Scan for the cell matching the given text and deliver its (x, y) coordinate at center. 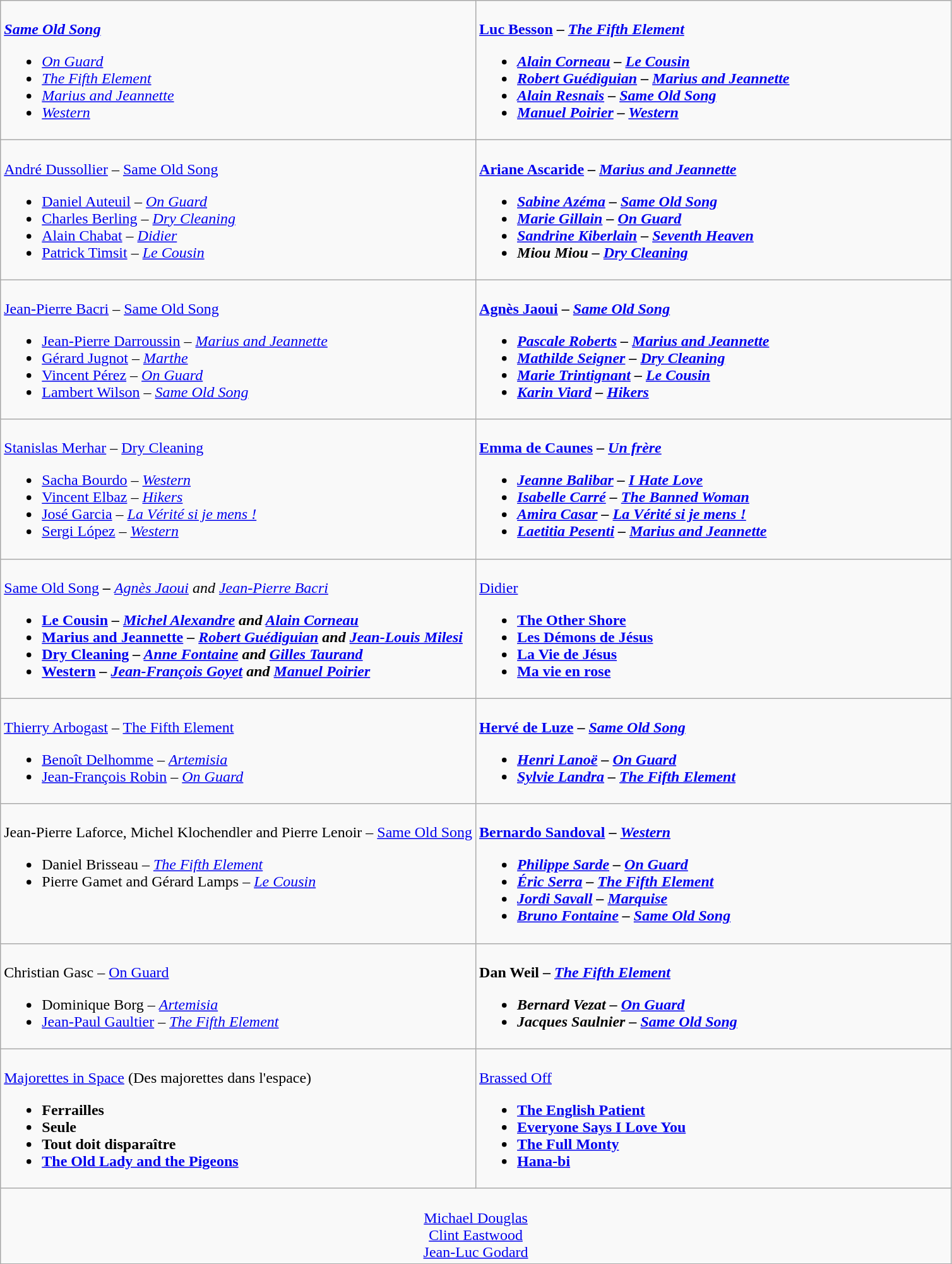
Stanislas Merhar – Dry CleaningSacha Bourdo – WesternVincent Elbaz – HikersJosé Garcia – La Vérité si je mens !Sergi López – Western (239, 489)
Same Old SongOn GuardThe Fifth ElementMarius and JeannetteWestern (239, 71)
Agnès Jaoui – Same Old SongPascale Roberts – Marius and JeannetteMathilde Seigner – Dry CleaningMarie Trintignant – Le CousinKarin Viard – Hikers (713, 350)
Jean-Pierre Laforce, Michel Klochendler and Pierre Lenoir – Same Old SongDaniel Brisseau – The Fifth ElementPierre Gamet and Gérard Lamps – Le Cousin (239, 874)
Luc Besson – The Fifth ElementAlain Corneau – Le CousinRobert Guédiguian – Marius and JeannetteAlain Resnais – Same Old SongManuel Poirier – Western (713, 71)
Christian Gasc – On GuardDominique Borg – ArtemisiaJean-Paul Gaultier – The Fifth Element (239, 996)
DidierThe Other ShoreLes Démons de JésusLa Vie de JésusMa vie en rose (713, 629)
Thierry Arbogast – The Fifth ElementBenoît Delhomme – ArtemisiaJean-François Robin – On Guard (239, 751)
Michael Douglas Clint Eastwood Jean-Luc Godard (476, 1226)
Dan Weil – The Fifth ElementBernard Vezat – On GuardJacques Saulnier – Same Old Song (713, 996)
André Dussollier – Same Old SongDaniel Auteuil – On GuardCharles Berling – Dry CleaningAlain Chabat – DidierPatrick Timsit – Le Cousin (239, 210)
Bernardo Sandoval – WesternPhilippe Sarde – On GuardÉric Serra – The Fifth ElementJordi Savall – MarquiseBruno Fontaine – Same Old Song (713, 874)
Hervé de Luze – Same Old SongHenri Lanoë – On GuardSylvie Landra – The Fifth Element (713, 751)
Ariane Ascaride – Marius and JeannetteSabine Azéma – Same Old SongMarie Gillain – On GuardSandrine Kiberlain – Seventh HeavenMiou Miou – Dry Cleaning (713, 210)
Brassed OffThe English PatientEveryone Says I Love YouThe Full MontyHana-bi (713, 1119)
Majorettes in Space (Des majorettes dans l'espace)FerraillesSeuleTout doit disparaîtreThe Old Lady and the Pigeons (239, 1119)
